Provide the [x, y] coordinate of the cell's center where the given text is located.  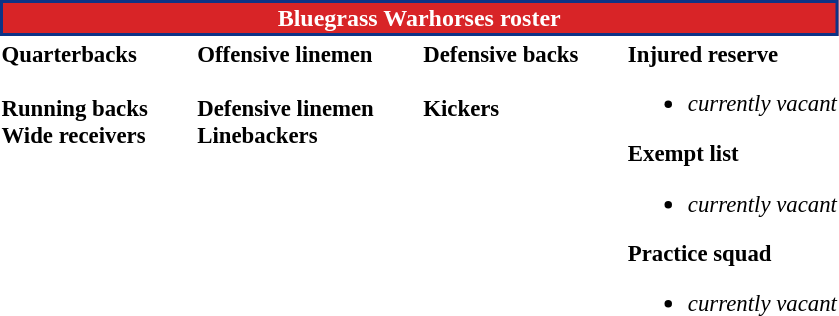
Bluegrass Warhorses roster [419, 18]
